Output the [x, y] coordinate of the center of the cell containing the given text.  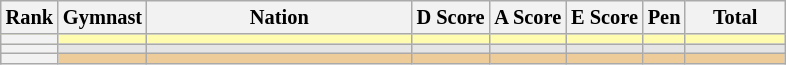
Rank [30, 17]
E Score [604, 17]
D Score [451, 17]
Total [735, 17]
Gymnast [102, 17]
Nation [280, 17]
Pen [664, 17]
A Score [528, 17]
